Search for the cell housing the specified text and yield its (X, Y) center coordinate. 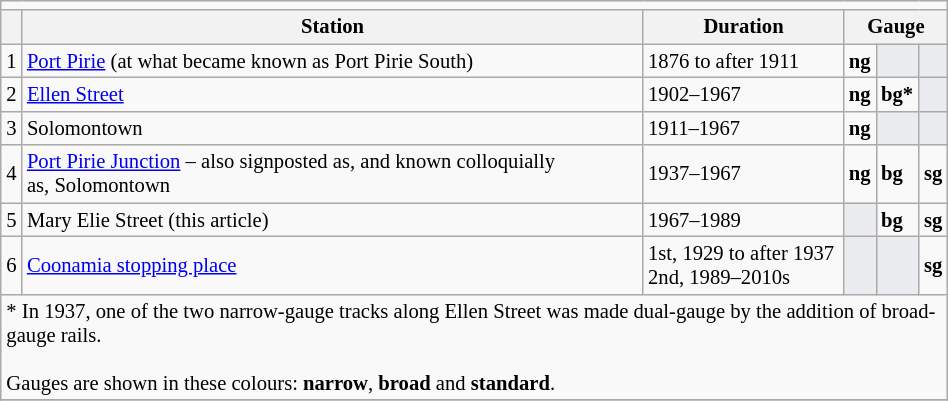
1911–1967 (744, 128)
Port Pirie (at what became known as Port Pirie South) (332, 61)
Coonamia stopping place (332, 266)
Solomontown (332, 128)
Mary Elie Street (this article) (332, 220)
Port Pirie Junction – also signposted as, and known colloquially as, Solomontown (332, 174)
1st, 1929 to after 19372nd, 1989–2010s (744, 266)
1876 to after 1911 (744, 61)
bg* (898, 95)
4 (12, 174)
1937–1967 (744, 174)
Station (332, 27)
2 (12, 95)
6 (12, 266)
Gauge (896, 27)
1 (12, 61)
Ellen Street (332, 95)
3 (12, 128)
1967–1989 (744, 220)
1902–1967 (744, 95)
Duration (744, 27)
5 (12, 220)
